Determine the [x, y] coordinate at the center of the cell enclosing the given text.  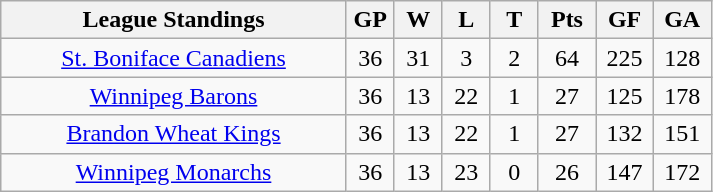
T [514, 20]
147 [625, 172]
64 [567, 58]
Brandon Wheat Kings [174, 134]
GP [370, 20]
W [418, 20]
0 [514, 172]
L [466, 20]
GA [682, 20]
125 [625, 96]
St. Boniface Canadiens [174, 58]
225 [625, 58]
Pts [567, 20]
172 [682, 172]
GF [625, 20]
2 [514, 58]
Winnipeg Monarchs [174, 172]
Winnipeg Barons [174, 96]
132 [625, 134]
3 [466, 58]
128 [682, 58]
League Standings [174, 20]
26 [567, 172]
31 [418, 58]
151 [682, 134]
23 [466, 172]
178 [682, 96]
